Scan for the cell matching the given text and deliver its (X, Y) coordinate at center. 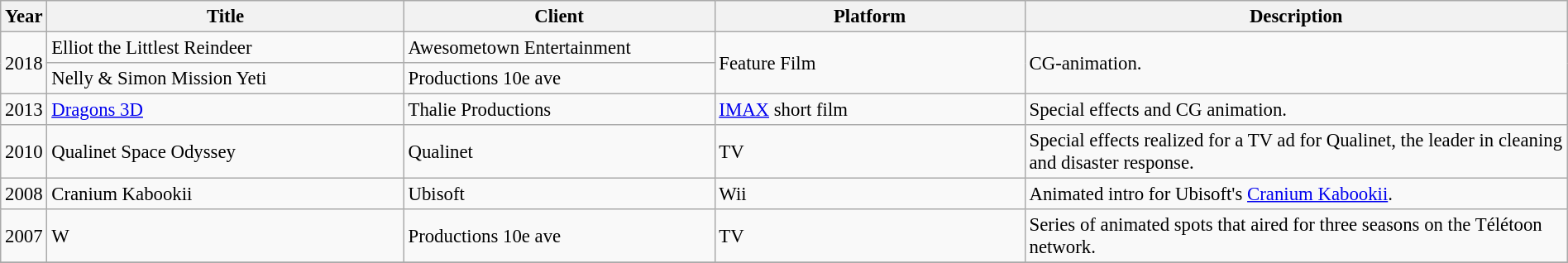
Ubisoft (559, 194)
Qualinet Space Odyssey (225, 152)
Feature Film (870, 63)
IMAX short film (870, 110)
Qualinet (559, 152)
Special effects realized for a TV ad for Qualinet, the leader in cleaning and disaster response. (1296, 152)
Nelly & Simon Mission Yeti (225, 79)
Client (559, 17)
2018 (24, 63)
Elliot the Littlest Reindeer (225, 48)
Platform (870, 17)
Title (225, 17)
CG-animation. (1296, 63)
2008 (24, 194)
Wii (870, 194)
Cranium Kabookii (225, 194)
2010 (24, 152)
Description (1296, 17)
TV (870, 152)
Animated intro for Ubisoft's Cranium Kabookii. (1296, 194)
2013 (24, 110)
Year (24, 17)
Productions 10e ave (559, 79)
Awesometown Entertainment (559, 48)
Dragons 3D (225, 110)
Thalie Productions (559, 110)
Special effects and CG animation. (1296, 110)
